Return the [X, Y] coordinate for the center point of the cell that contains the specified text.  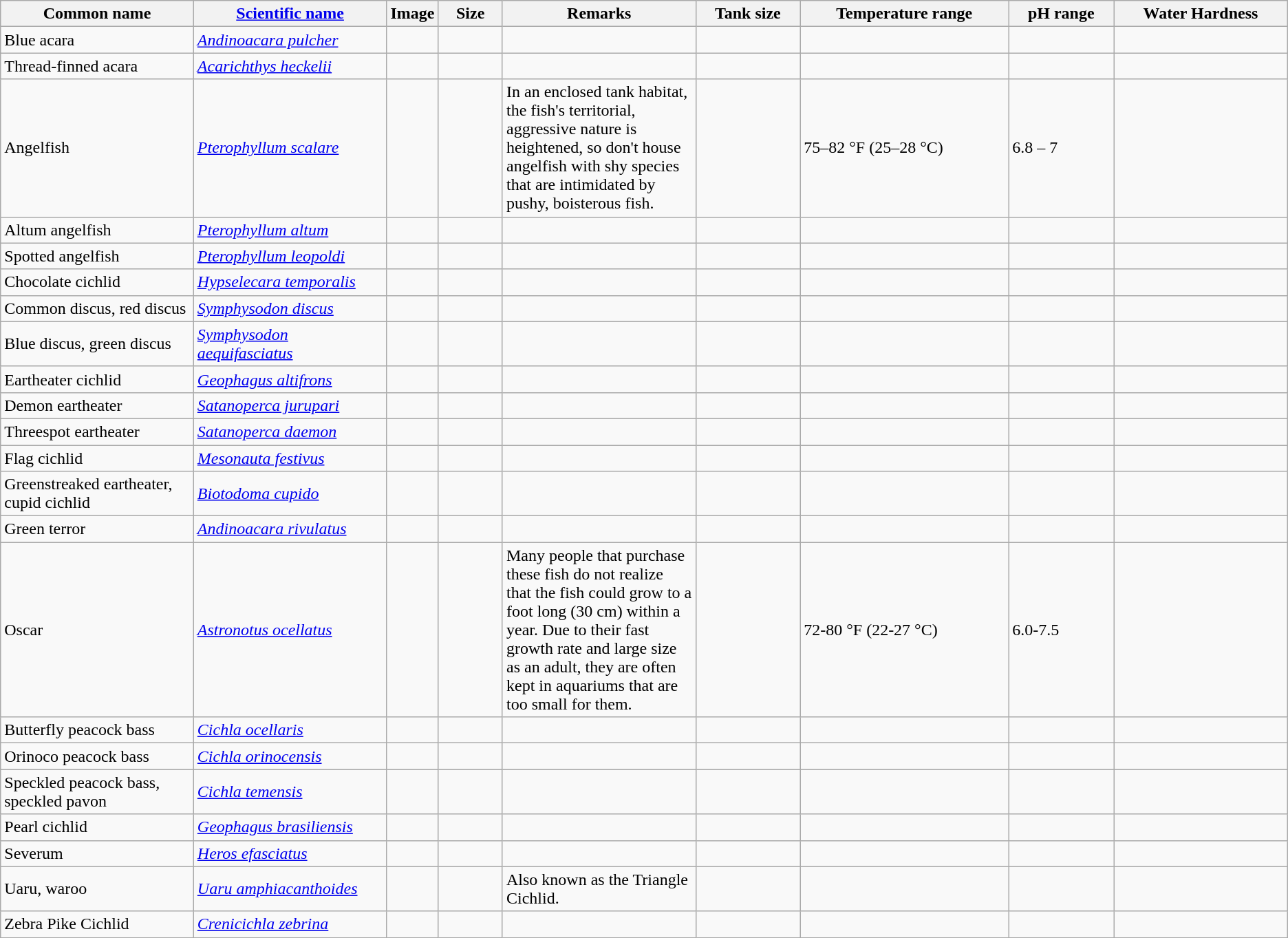
Speckled peacock bass, speckled pavon [98, 791]
Blue acara [98, 40]
Satanoperca daemon [290, 431]
Astronotus ocellatus [290, 630]
Common discus, red discus [98, 308]
Size [471, 14]
Orinoco peacock bass [98, 756]
pH range [1061, 14]
Tank size [748, 14]
Common name [98, 14]
Eartheater cichlid [98, 379]
Angelfish [98, 148]
Uaru, waroo [98, 889]
Chocolate cichlid [98, 282]
6.8 – 7 [1061, 148]
Andinoacara pulcher [290, 40]
Andinoacara rivulatus [290, 529]
Mesonauta festivus [290, 458]
Pterophyllum scalare [290, 148]
Uaru amphiacanthoides [290, 889]
Water Hardness [1201, 14]
Also known as the Triangle Cichlid. [599, 889]
Altum angelfish [98, 230]
Zebra Pike Cichlid [98, 924]
Pearl cichlid [98, 827]
Symphysodon aequifasciatus [290, 344]
6.0-7.5 [1061, 630]
Demon eartheater [98, 405]
Spotted angelfish [98, 256]
Geophagus altifrons [290, 379]
Blue discus, green discus [98, 344]
Heros efasciatus [290, 853]
Oscar [98, 630]
Pterophyllum altum [290, 230]
Pterophyllum leopoldi [290, 256]
Image [413, 14]
Scientific name [290, 14]
Biotodoma cupido [290, 494]
75–82 °F (25–28 °C) [904, 148]
Threespot eartheater [98, 431]
Geophagus brasiliensis [290, 827]
Symphysodon discus [290, 308]
Butterfly peacock bass [98, 730]
Acarichthys heckelii [290, 66]
Green terror [98, 529]
Greenstreaked eartheater, cupid cichlid [98, 494]
72-80 °F (22-27 °C) [904, 630]
Satanoperca jurupari [290, 405]
Cichla ocellaris [290, 730]
Temperature range [904, 14]
Severum [98, 853]
Flag cichlid [98, 458]
Thread-finned acara [98, 66]
Cichla orinocensis [290, 756]
Crenicichla zebrina [290, 924]
Cichla temensis [290, 791]
Hypselecara temporalis [290, 282]
Remarks [599, 14]
